Extract the (X, Y) coordinate from the center of the cell holding the provided text.  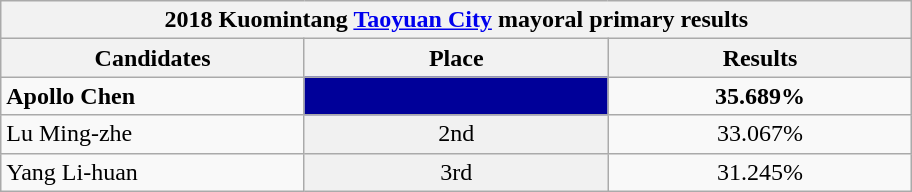
Lu Ming-zhe (153, 134)
Yang Li-huan (153, 172)
2nd (456, 134)
33.067% (760, 134)
35.689% (760, 96)
Apollo Chen (153, 96)
Candidates (153, 58)
3rd (456, 172)
31.245% (760, 172)
Results (760, 58)
Place (456, 58)
2018 Kuomintang Taoyuan City mayoral primary results (456, 20)
